Locate the cell with the specified text and output its (X, Y) center coordinate. 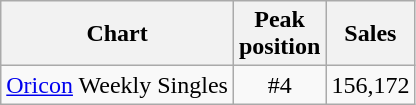
Sales (370, 34)
Oricon Weekly Singles (118, 85)
#4 (279, 85)
Chart (118, 34)
Peakposition (279, 34)
156,172 (370, 85)
